Identify which cell holds the provided text, then report its [X, Y] central coordinate. 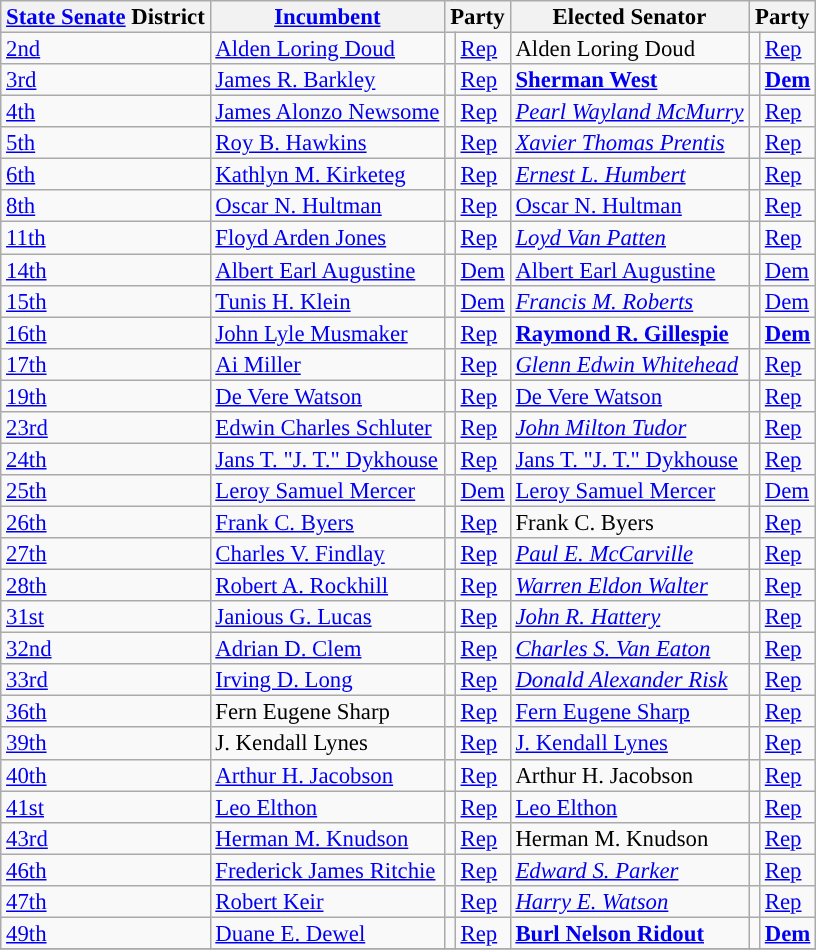
40th [106, 775]
Kathlyn M. Kirketeg [328, 175]
Loyd Van Patten [630, 238]
James Alonzo Newsome [328, 112]
John R. Hattery [630, 617]
Charles S. Van Eaton [630, 649]
Edwin Charles Schluter [328, 428]
Duane E. Dewel [328, 933]
17th [106, 364]
49th [106, 933]
8th [106, 206]
Paul E. McCarville [630, 554]
Warren Eldon Walter [630, 586]
14th [106, 270]
Adrian D. Clem [328, 649]
15th [106, 301]
Charles V. Findlay [328, 554]
Incumbent [328, 17]
Pearl Wayland McMurry [630, 112]
Glenn Edwin Whitehead [630, 364]
3rd [106, 80]
Robert Keir [328, 902]
26th [106, 522]
Harry E. Watson [630, 902]
Ai Miller [328, 364]
25th [106, 491]
36th [106, 712]
Janious G. Lucas [328, 617]
4th [106, 112]
32nd [106, 649]
47th [106, 902]
Donald Alexander Risk [630, 680]
Ernest L. Humbert [630, 175]
16th [106, 333]
2nd [106, 49]
5th [106, 143]
43rd [106, 838]
John Milton Tudor [630, 428]
11th [106, 238]
Sherman West [630, 80]
Robert A. Rockhill [328, 586]
28th [106, 586]
State Senate District [106, 17]
Burl Nelson Ridout [630, 933]
19th [106, 396]
Elected Senator [630, 17]
Tunis H. Klein [328, 301]
46th [106, 870]
33rd [106, 680]
Edward S. Parker [630, 870]
Xavier Thomas Prentis [630, 143]
Francis M. Roberts [630, 301]
23rd [106, 428]
6th [106, 175]
Raymond R. Gillespie [630, 333]
James R. Barkley [328, 80]
Frederick James Ritchie [328, 870]
41st [106, 807]
Roy B. Hawkins [328, 143]
Irving D. Long [328, 680]
John Lyle Musmaker [328, 333]
31st [106, 617]
Floyd Arden Jones [328, 238]
39th [106, 744]
27th [106, 554]
24th [106, 459]
